Pinpoint the cell where the given text exists, returning its [x, y] midpoint coordinate. 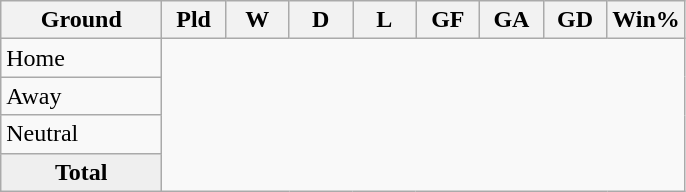
Ground [82, 20]
GD [575, 20]
W [257, 20]
GF [448, 20]
Win% [646, 20]
Pld [194, 20]
L [384, 20]
Away [82, 96]
Home [82, 58]
Total [82, 172]
GA [512, 20]
D [321, 20]
Neutral [82, 134]
